Scan for the cell matching the given text and deliver its (X, Y) coordinate at center. 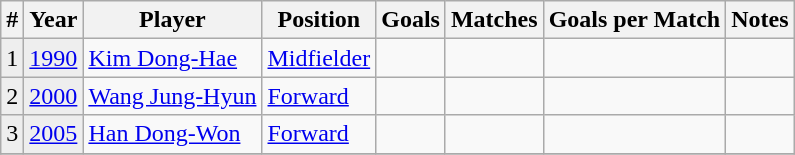
Han Dong-Won (172, 134)
Matches (494, 20)
Notes (760, 20)
# (12, 20)
Goals (411, 20)
Year (54, 20)
Player (172, 20)
1990 (54, 58)
2000 (54, 96)
1 (12, 58)
Wang Jung-Hyun (172, 96)
2005 (54, 134)
2 (12, 96)
3 (12, 134)
Midfielder (319, 58)
Goals per Match (634, 20)
Position (319, 20)
Kim Dong-Hae (172, 58)
